Output the [X, Y] coordinate of the center of the cell containing the given text.  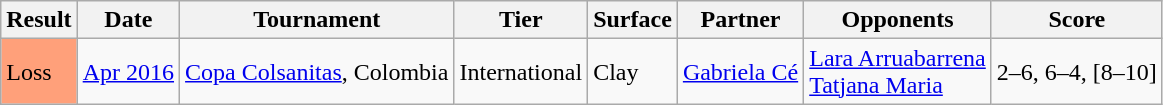
Gabriela Cé [740, 72]
Apr 2016 [128, 72]
Surface [633, 20]
Partner [740, 20]
Date [128, 20]
2–6, 6–4, [8–10] [1076, 72]
Result [39, 20]
Lara Arruabarrena Tatjana Maria [898, 72]
Clay [633, 72]
Tier [521, 20]
International [521, 72]
Opponents [898, 20]
Loss [39, 72]
Tournament [317, 20]
Score [1076, 20]
Copa Colsanitas, Colombia [317, 72]
